Search for the cell housing the specified text and yield its [X, Y] center coordinate. 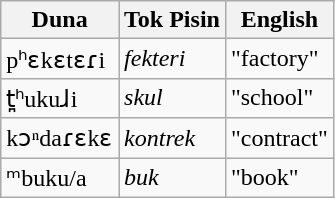
English [279, 20]
"school" [279, 98]
"contract" [279, 138]
Duna [60, 20]
ᵐbuku/a [60, 178]
"factory" [279, 59]
pʰɛkɛtɛɾi [60, 59]
skul [172, 98]
buk [172, 178]
kontrek [172, 138]
t̪ʰukuɺi [60, 98]
kɔⁿdaɾɛkɛ [60, 138]
Tok Pisin [172, 20]
"book" [279, 178]
fekteri [172, 59]
